Capture the cell that displays the provided text and extract its (x, y) central coordinate. 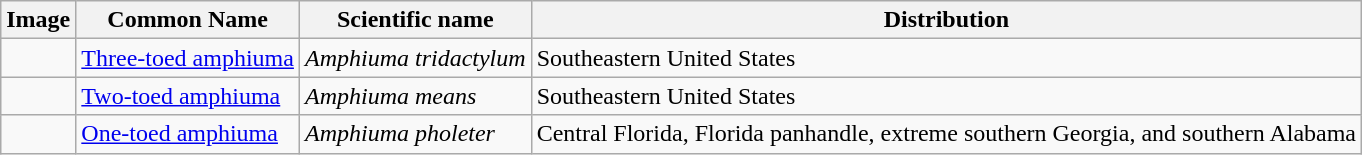
One-toed amphiuma (188, 134)
Amphiuma pholeter (415, 134)
Distribution (946, 20)
Amphiuma tridactylum (415, 58)
Image (38, 20)
Central Florida, Florida panhandle, extreme southern Georgia, and southern Alabama (946, 134)
Scientific name (415, 20)
Three-toed amphiuma (188, 58)
Two-toed amphiuma (188, 96)
Amphiuma means (415, 96)
Common Name (188, 20)
